Search for the cell housing the specified text and yield its (x, y) center coordinate. 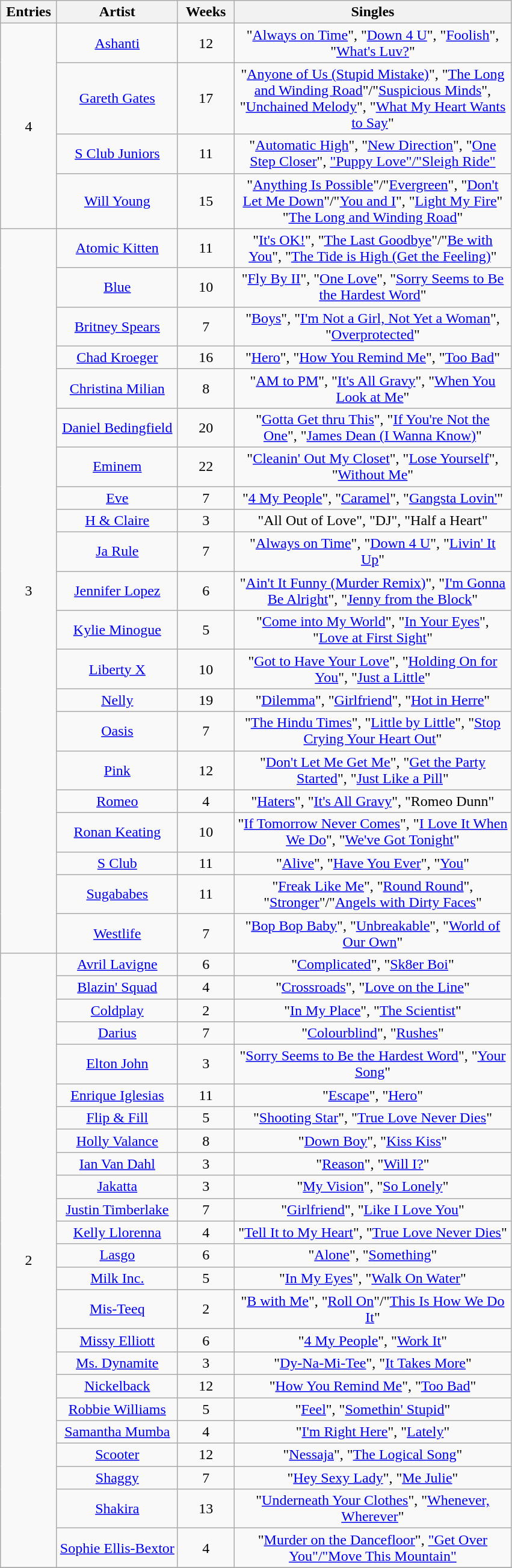
13 (206, 1508)
Kelly Llorenna (117, 1232)
Flip & Fill (117, 1118)
Christina Milian (117, 389)
"Gotta Get thru This", "If You're Not the One", "James Dean (I Wanna Know)" (373, 427)
Shakira (117, 1508)
"Dy-Na-Mi-Tee", "It Takes More" (373, 1363)
"Alive", "Have You Ever", "You" (373, 863)
Weeks (206, 12)
"Underneath Your Clothes", "Whenever, Wherever" (373, 1508)
Scooter (117, 1455)
Liberty X (117, 669)
"Haters", "It's All Gravy", "Romeo Dunn" (373, 801)
"Complicated", "Sk8er Boi" (373, 964)
Sophie Ellis-Bextor (117, 1548)
17 (206, 99)
Singles (373, 12)
Holly Valance (117, 1141)
"4 My People", "Work It" (373, 1340)
Westlife (117, 933)
Justin Timberlake (117, 1210)
Lasgo (117, 1255)
"If Tomorrow Never Comes", "I Love It When We Do", "We've Got Tonight" (373, 832)
Kylie Minogue (117, 630)
Samantha Mumba (117, 1432)
"AM to PM", "It's All Gravy", "When You Look at Me" (373, 389)
"Girlfriend", "Like I Love You" (373, 1210)
"Ain't It Funny (Murder Remix)", "I'm Gonna Be Alright", "Jenny from the Block" (373, 591)
Sugababes (117, 894)
"Always on Time", "Down 4 U", "Foolish", "What's Luv?" (373, 43)
"Come into My World", "In Your Eyes", "Love at First Sight" (373, 630)
Mis-Teeq (117, 1309)
"Fly By II", "One Love", "Sorry Seems to Be the Hardest Word" (373, 287)
"Hero", "How You Remind Me", "Too Bad" (373, 357)
Enrique Iglesias (117, 1095)
Entries (29, 12)
"Cleanin' Out My Closet", "Lose Yourself", "Without Me" (373, 467)
Ashanti (117, 43)
Artist (117, 12)
"Sorry Seems to Be the Hardest Word", "Your Song" (373, 1065)
"Automatic High", "New Direction", "One Step Closer", "Puppy Love"/"Sleigh Ride" (373, 154)
"Escape", "Hero" (373, 1095)
"My Vision", "So Lonely" (373, 1187)
22 (206, 467)
Ronan Keating (117, 832)
Jakatta (117, 1187)
Gareth Gates (117, 99)
Nickelback (117, 1386)
S Club Juniors (117, 154)
"Shooting Star", "True Love Never Dies" (373, 1118)
Atomic Kitten (117, 248)
"Colourblind", "Rushes" (373, 1033)
"Freak Like Me", "Round Round", "Stronger"/"Angels with Dirty Faces" (373, 894)
Pink (117, 770)
"Hey Sexy Lady", "Me Julie" (373, 1478)
"The Hindu Times", "Little by Little", "Stop Crying Your Heart Out" (373, 731)
Darius (117, 1033)
"In My Place", "The Scientist" (373, 1010)
"Anything Is Possible"/"Evergreen", "Don't Let Me Down"/"You and I", "Light My Fire" "The Long and Winding Road" (373, 201)
Ian Van Dahl (117, 1164)
"Got to Have Your Love", "Holding On for You", "Just a Little" (373, 669)
"Nessaja", "The Logical Song" (373, 1455)
"I'm Right Here", "Lately" (373, 1432)
Ja Rule (117, 552)
"It's OK!", "The Last Goodbye"/"Be with You", "The Tide is High (Get the Feeling)" (373, 248)
Will Young (117, 201)
Blazin' Squad (117, 987)
Daniel Bedingfield (117, 427)
Avril Lavigne (117, 964)
Jennifer Lopez (117, 591)
"In My Eyes", "Walk On Water" (373, 1278)
"Alone", "Something" (373, 1255)
"Crossroads", "Love on the Line" (373, 987)
"Anyone of Us (Stupid Mistake)", "The Long and Winding Road"/"Suspicious Minds", "Unchained Melody", "What My Heart Wants to Say" (373, 99)
"Down Boy", "Kiss Kiss" (373, 1141)
15 (206, 201)
"Don't Let Me Get Me", "Get the Party Started", "Just Like a Pill" (373, 770)
Coldplay (117, 1010)
H & Claire (117, 521)
"How You Remind Me", "Too Bad" (373, 1386)
Elton John (117, 1065)
"Reason", "Will I?" (373, 1164)
Romeo (117, 801)
"Tell It to My Heart", "True Love Never Dies" (373, 1232)
"B with Me", "Roll On"/"This Is How We Do It" (373, 1309)
Chad Kroeger (117, 357)
Oasis (117, 731)
Robbie Williams (117, 1409)
Missy Elliott (117, 1340)
20 (206, 427)
"Always on Time", "Down 4 U", "Livin' It Up" (373, 552)
Ms. Dynamite (117, 1363)
16 (206, 357)
"Feel", "Somethin' Stupid" (373, 1409)
Eminem (117, 467)
"Dilemma", "Girlfriend", "Hot in Herre" (373, 700)
"Bop Bop Baby", "Unbreakable", "World of Our Own" (373, 933)
"Murder on the Dancefloor", "Get Over You"/"Move This Mountain" (373, 1548)
Britney Spears (117, 326)
"All Out of Love", "DJ", "Half a Heart" (373, 521)
Blue (117, 287)
19 (206, 700)
S Club (117, 863)
Shaggy (117, 1478)
"Boys", "I'm Not a Girl, Not Yet a Woman", "Overprotected" (373, 326)
Milk Inc. (117, 1278)
Eve (117, 497)
"4 My People", "Caramel", "Gangsta Lovin'" (373, 497)
Nelly (117, 700)
